Determine the (X, Y) coordinate at the center of the cell enclosing the given text.  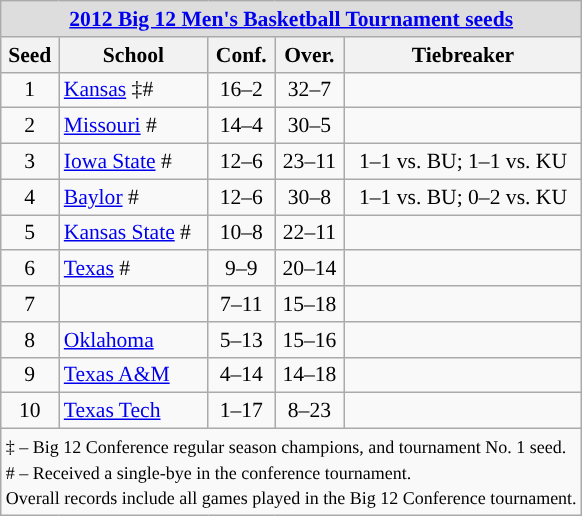
Conf. (241, 55)
2012 Big 12 Men's Basketball Tournament seeds (292, 19)
Oklahoma (134, 340)
8 (30, 340)
7 (30, 304)
5–13 (241, 340)
1 (30, 90)
7–11 (241, 304)
4–14 (241, 375)
8–23 (310, 411)
30–8 (310, 197)
15–18 (310, 304)
School (134, 55)
10–8 (241, 233)
Kansas ‡# (134, 90)
Iowa State # (134, 162)
Kansas State # (134, 233)
15–16 (310, 340)
16–2 (241, 90)
2 (30, 126)
Texas # (134, 269)
9–9 (241, 269)
Texas A&M (134, 375)
5 (30, 233)
30–5 (310, 126)
6 (30, 269)
20–14 (310, 269)
23–11 (310, 162)
Seed (30, 55)
1–1 vs. BU; 1–1 vs. KU (462, 162)
Over. (310, 55)
Tiebreaker (462, 55)
4 (30, 197)
14–4 (241, 126)
1–1 vs. BU; 0–2 vs. KU (462, 197)
22–11 (310, 233)
10 (30, 411)
Baylor # (134, 197)
Texas Tech (134, 411)
9 (30, 375)
3 (30, 162)
32–7 (310, 90)
Missouri # (134, 126)
1–17 (241, 411)
14–18 (310, 375)
